For the text-containing cell, return its midpoint in [X, Y] coordinate format. 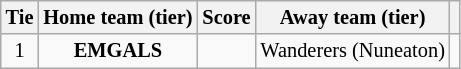
1 [20, 51]
Wanderers (Nuneaton) [352, 51]
Home team (tier) [118, 17]
EMGALS [118, 51]
Away team (tier) [352, 17]
Tie [20, 17]
Score [226, 17]
